Determine the (X, Y) coordinate at the center of the cell enclosing the given text.  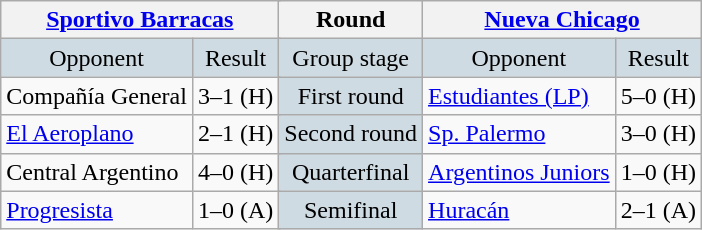
2–1 (H) (235, 134)
Round (351, 20)
Central Argentino (97, 172)
Argentinos Juniors (520, 172)
1–0 (A) (235, 210)
El Aeroplano (97, 134)
Estudiantes (LP) (520, 96)
5–0 (H) (658, 96)
Semifinal (351, 210)
Sportivo Barracas (140, 20)
Quarterfinal (351, 172)
Huracán (520, 210)
Sp. Palermo (520, 134)
Second round (351, 134)
2–1 (A) (658, 210)
Compañía General (97, 96)
4–0 (H) (235, 172)
Nueva Chicago (562, 20)
3–0 (H) (658, 134)
1–0 (H) (658, 172)
First round (351, 96)
Progresista (97, 210)
Group stage (351, 58)
3–1 (H) (235, 96)
